Pinpoint the cell where the given text exists, returning its (X, Y) midpoint coordinate. 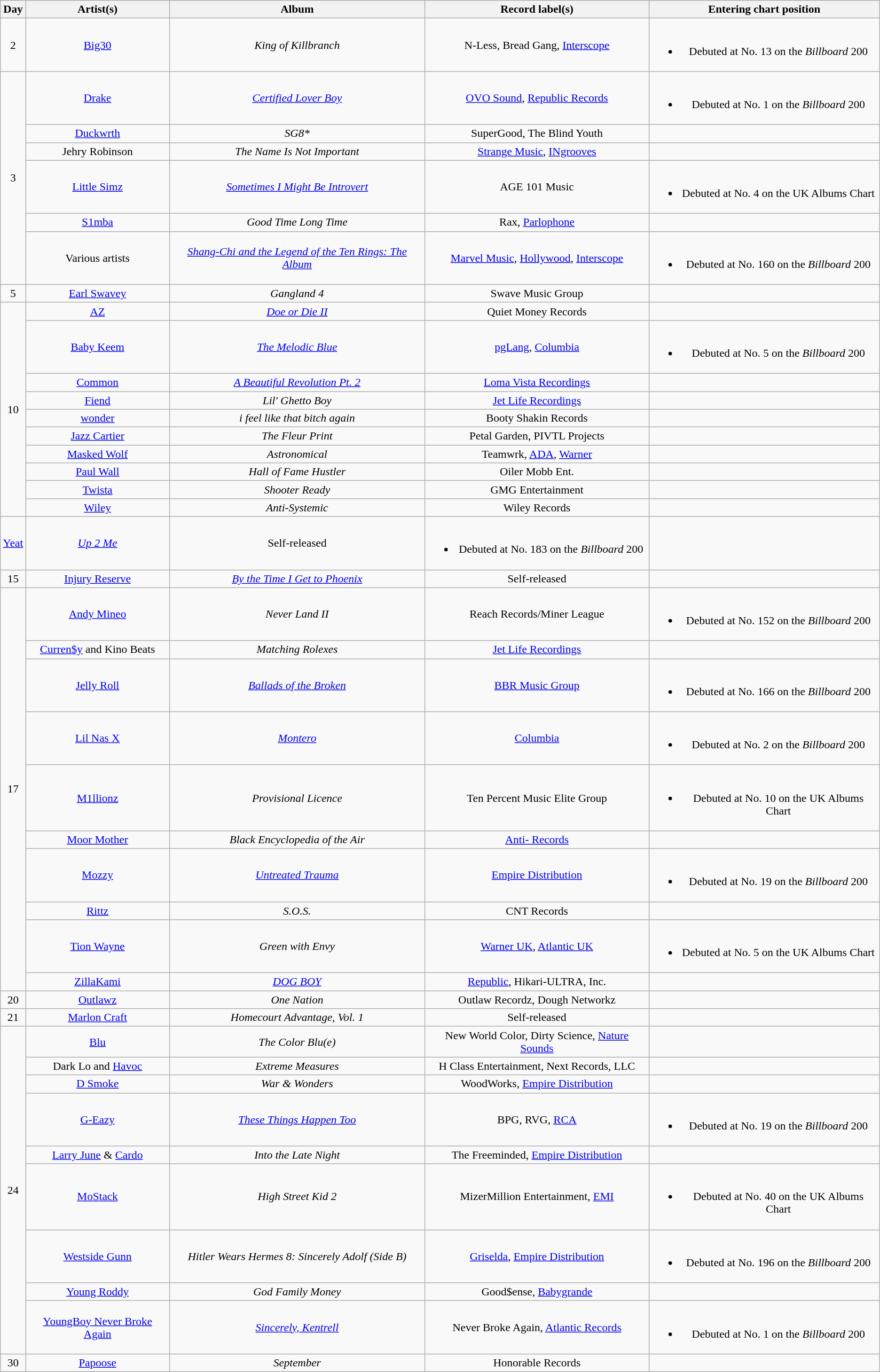
Extreme Measures (297, 1066)
Black Encyclopedia of the Air (297, 839)
3 (13, 178)
Anti-Systemic (297, 508)
20 (13, 1000)
Papoose (98, 1363)
New World Color, Dirty Science, Nature Sounds (537, 1042)
Booty Shakin Records (537, 418)
Debuted at No. 40 on the UK Albums Chart (764, 1197)
OVO Sound, Republic Records (537, 98)
5 (13, 293)
Empire Distribution (537, 875)
Big30 (98, 45)
Rittz (98, 910)
Lil' Ghetto Boy (297, 400)
Entering chart position (764, 9)
N-Less, Bread Gang, Interscope (537, 45)
The Name Is Not Important (297, 151)
Debuted at No. 4 on the UK Albums Chart (764, 187)
Jazz Cartier (98, 436)
Masked Wolf (98, 454)
Columbia (537, 738)
One Nation (297, 1000)
S1mba (98, 222)
Homecourt Advantage, Vol. 1 (297, 1018)
Ten Percent Music Elite Group (537, 798)
These Things Happen Too (297, 1120)
Good$ense, Babygrande (537, 1292)
Westside Gunn (98, 1256)
Sincerely, Kentrell (297, 1327)
Debuted at No. 160 on the Billboard 200 (764, 258)
G-Eazy (98, 1120)
War & Wonders (297, 1084)
Doe or Die II (297, 311)
Sometimes I Might Be Introvert (297, 187)
Warner UK, Atlantic UK (537, 947)
S.O.S. (297, 910)
High Street Kid 2 (297, 1197)
Andy Mineo (98, 614)
Common (98, 382)
Earl Swavey (98, 293)
Record label(s) (537, 9)
Various artists (98, 258)
Good Time Long Time (297, 222)
Little Simz (98, 187)
Debuted at No. 13 on the Billboard 200 (764, 45)
Yeat (13, 543)
WoodWorks, Empire Distribution (537, 1084)
MizerMillion Entertainment, EMI (537, 1197)
Outlaw Recordz, Dough Networkz (537, 1000)
The Melodic Blue (297, 347)
Never Land II (297, 614)
Album (297, 9)
God Family Money (297, 1292)
Petal Garden, PIVTL Projects (537, 436)
D Smoke (98, 1084)
24 (13, 1190)
pgLang, Columbia (537, 347)
Debuted at No. 5 on the Billboard 200 (764, 347)
H Class Entertainment, Next Records, LLC (537, 1066)
Wiley (98, 508)
ZillaKami (98, 982)
Strange Music, INgrooves (537, 151)
Jelly Roll (98, 685)
Wiley Records (537, 508)
Republic, Hikari-ULTRA, Inc. (537, 982)
Moor Mother (98, 839)
Jehry Robinson (98, 151)
Paul Wall (98, 472)
Gangland 4 (297, 293)
Marvel Music, Hollywood, Interscope (537, 258)
The Color Blu(e) (297, 1042)
CNT Records (537, 910)
Mozzy (98, 875)
Larry June & Cardo (98, 1155)
DOG BOY (297, 982)
SG8* (297, 133)
Tion Wayne (98, 947)
Debuted at No. 183 on the Billboard 200 (537, 543)
Artist(s) (98, 9)
AZ (98, 311)
Drake (98, 98)
Debuted at No. 5 on the UK Albums Chart (764, 947)
AGE 101 Music (537, 187)
Debuted at No. 2 on the Billboard 200 (764, 738)
Debuted at No. 10 on the UK Albums Chart (764, 798)
The Freeminded, Empire Distribution (537, 1155)
15 (13, 579)
Fiend (98, 400)
Blu (98, 1042)
SuperGood, The Blind Youth (537, 133)
Shang-Chi and the Legend of the Ten Rings: The Album (297, 258)
Griselda, Empire Distribution (537, 1256)
Reach Records/Miner League (537, 614)
30 (13, 1363)
Quiet Money Records (537, 311)
10 (13, 409)
Provisional Licence (297, 798)
GMG Entertainment (537, 490)
Baby Keem (98, 347)
Honorable Records (537, 1363)
MoStack (98, 1197)
M1llionz (98, 798)
BPG, RVG, RCA (537, 1120)
2 (13, 45)
Twista (98, 490)
A Beautiful Revolution Pt. 2 (297, 382)
Montero (297, 738)
Swave Music Group (537, 293)
Matching Rolexes (297, 650)
i feel like that bitch again (297, 418)
Up 2 Me (98, 543)
September (297, 1363)
Astronomical (297, 454)
Young Roddy (98, 1292)
YoungBoy Never Broke Again (98, 1327)
21 (13, 1018)
17 (13, 789)
Debuted at No. 196 on the Billboard 200 (764, 1256)
Injury Reserve (98, 579)
Rax, Parlophone (537, 222)
Dark Lo and Havoc (98, 1066)
Oiler Mobb Ent. (537, 472)
Marlon Craft (98, 1018)
wonder (98, 418)
Curren$y and Kino Beats (98, 650)
Debuted at No. 152 on the Billboard 200 (764, 614)
Untreated Trauma (297, 875)
Duckwrth (98, 133)
Never Broke Again, Atlantic Records (537, 1327)
Anti- Records (537, 839)
Teamwrk, ADA, Warner (537, 454)
Green with Envy (297, 947)
Loma Vista Recordings (537, 382)
Lil Nas X (98, 738)
By the Time I Get to Phoenix (297, 579)
Ballads of the Broken (297, 685)
Hall of Fame Hustler (297, 472)
King of Killbranch (297, 45)
The Fleur Print (297, 436)
Certified Lover Boy (297, 98)
Day (13, 9)
Outlawz (98, 1000)
BBR Music Group (537, 685)
Debuted at No. 166 on the Billboard 200 (764, 685)
Hitler Wears Hermes 8: Sincerely Adolf (Side B) (297, 1256)
Shooter Ready (297, 490)
Into the Late Night (297, 1155)
